Return (X, Y) of the center of cell containing provided text 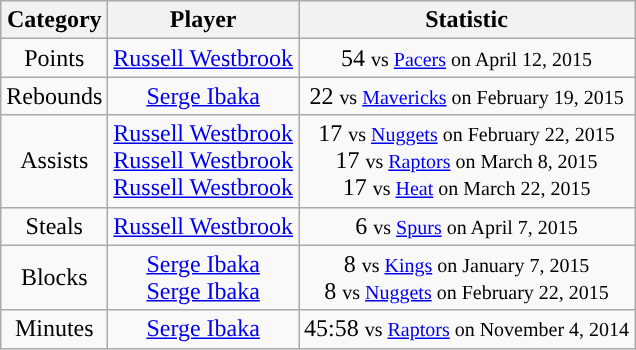
Category (54, 20)
Blocks (54, 278)
45:58 vs Raptors on November 4, 2014 (466, 329)
Russell WestbrookRussell WestbrookRussell Westbrook (204, 161)
Minutes (54, 329)
Serge IbakaSerge Ibaka (204, 278)
Steals (54, 226)
Player (204, 20)
Statistic (466, 20)
8 vs Kings on January 7, 20158 vs Nuggets on February 22, 2015 (466, 278)
22 vs Mavericks on February 19, 2015 (466, 96)
17 vs Nuggets on February 22, 201517 vs Raptors on March 8, 201517 vs Heat on March 22, 2015 (466, 161)
Rebounds (54, 96)
54 vs Pacers on April 12, 2015 (466, 58)
Points (54, 58)
Assists (54, 161)
6 vs Spurs on April 7, 2015 (466, 226)
